Identify which cell holds the provided text, then report its [X, Y] central coordinate. 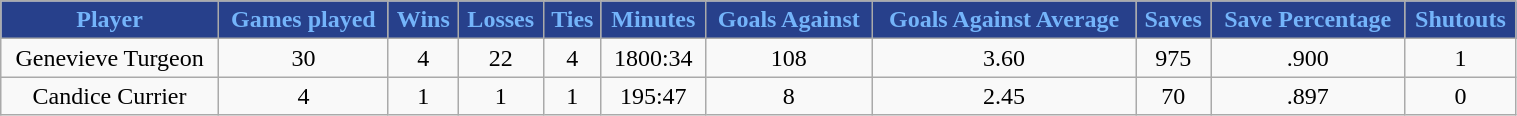
Ties [572, 20]
Genevieve Turgeon [110, 58]
195:47 [653, 96]
70 [1174, 96]
Goals Against [788, 20]
.900 [1308, 58]
30 [303, 58]
Losses [500, 20]
Shutouts [1460, 20]
3.60 [1004, 58]
8 [788, 96]
Candice Currier [110, 96]
.897 [1308, 96]
Saves [1174, 20]
Save Percentage [1308, 20]
Minutes [653, 20]
975 [1174, 58]
22 [500, 58]
1800:34 [653, 58]
Games played [303, 20]
0 [1460, 96]
Goals Against Average [1004, 20]
2.45 [1004, 96]
108 [788, 58]
Wins [423, 20]
Player [110, 20]
